From the cell containing the given text, extract its center point as (x, y) coordinate. 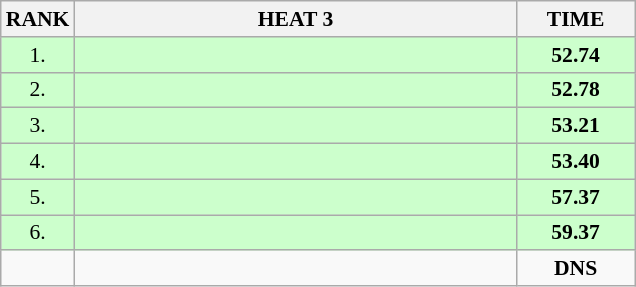
5. (38, 197)
52.78 (576, 90)
53.40 (576, 162)
2. (38, 90)
4. (38, 162)
53.21 (576, 126)
1. (38, 55)
RANK (38, 19)
6. (38, 233)
57.37 (576, 197)
59.37 (576, 233)
52.74 (576, 55)
HEAT 3 (295, 19)
DNS (576, 269)
TIME (576, 19)
3. (38, 126)
